Locate the cell with the specified text and output its [x, y] center coordinate. 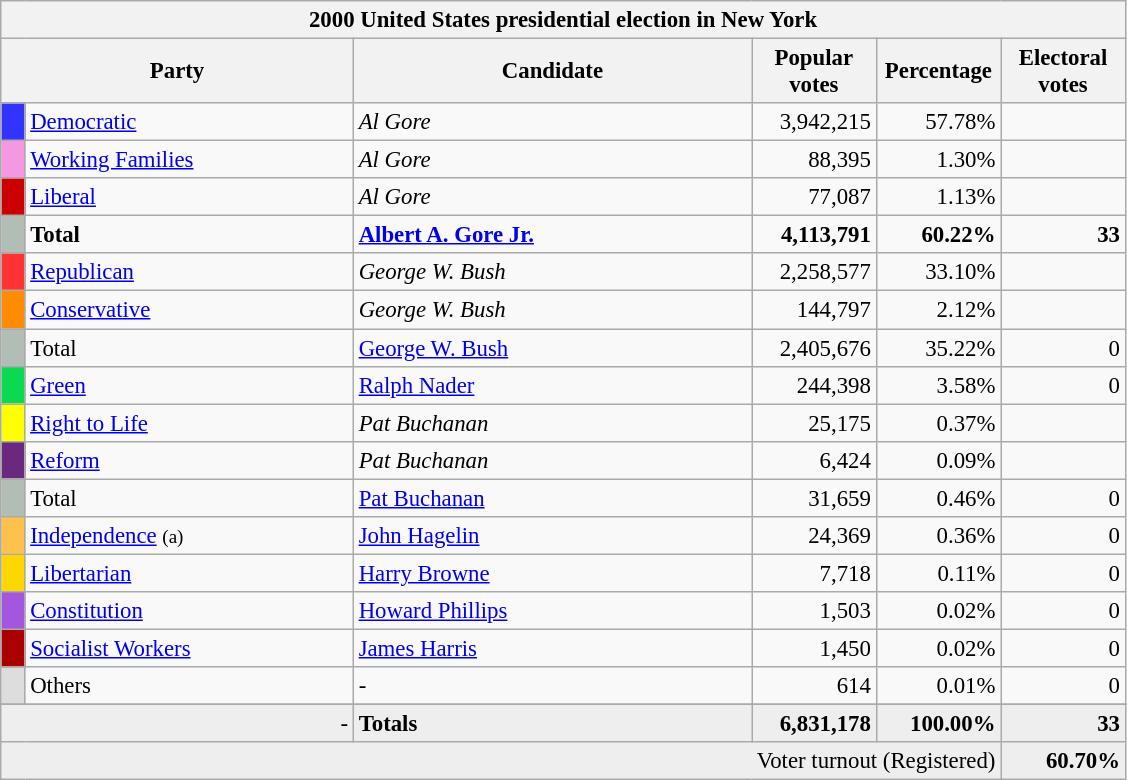
0.01% [938, 686]
Ralph Nader [552, 385]
Others [189, 686]
60.70% [1064, 761]
Albert A. Gore Jr. [552, 235]
Candidate [552, 72]
0.09% [938, 460]
Reform [189, 460]
0.37% [938, 423]
614 [814, 686]
244,398 [814, 385]
100.00% [938, 724]
6,424 [814, 460]
3.58% [938, 385]
0.36% [938, 536]
Republican [189, 273]
33.10% [938, 273]
Libertarian [189, 573]
2,405,676 [814, 348]
Constitution [189, 611]
1,503 [814, 611]
Socialist Workers [189, 648]
Totals [552, 724]
3,942,215 [814, 122]
Percentage [938, 72]
57.78% [938, 122]
25,175 [814, 423]
24,369 [814, 536]
Conservative [189, 310]
35.22% [938, 348]
Party [178, 72]
Right to Life [189, 423]
Independence (a) [189, 536]
4,113,791 [814, 235]
88,395 [814, 160]
Green [189, 385]
Harry Browne [552, 573]
7,718 [814, 573]
6,831,178 [814, 724]
James Harris [552, 648]
Popular votes [814, 72]
Liberal [189, 197]
2000 United States presidential election in New York [564, 20]
0.11% [938, 573]
Working Families [189, 160]
John Hagelin [552, 536]
144,797 [814, 310]
Electoral votes [1064, 72]
2,258,577 [814, 273]
2.12% [938, 310]
Howard Phillips [552, 611]
Voter turnout (Registered) [501, 761]
1.30% [938, 160]
Democratic [189, 122]
1,450 [814, 648]
77,087 [814, 197]
1.13% [938, 197]
31,659 [814, 498]
60.22% [938, 235]
0.46% [938, 498]
